Pinpoint the cell where the given text exists, returning its [x, y] midpoint coordinate. 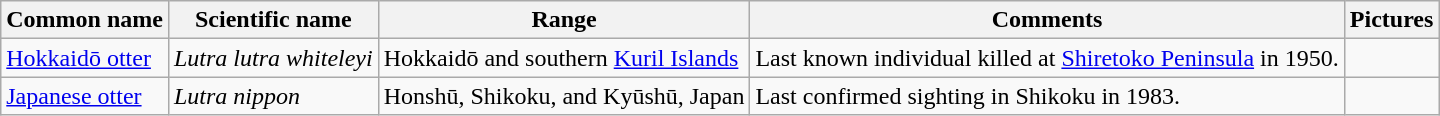
Last confirmed sighting in Shikoku in 1983. [1047, 96]
Hokkaidō otter [85, 58]
Japanese otter [85, 96]
Last known individual killed at Shiretoko Peninsula in 1950. [1047, 58]
Lutra lutra whiteleyi [273, 58]
Honshū, Shikoku, and Kyūshū, Japan [564, 96]
Hokkaidō and southern Kuril Islands [564, 58]
Scientific name [273, 20]
Common name [85, 20]
Range [564, 20]
Comments [1047, 20]
Lutra nippon [273, 96]
Pictures [1392, 20]
